Identify which cell holds the provided text, then report its [x, y] central coordinate. 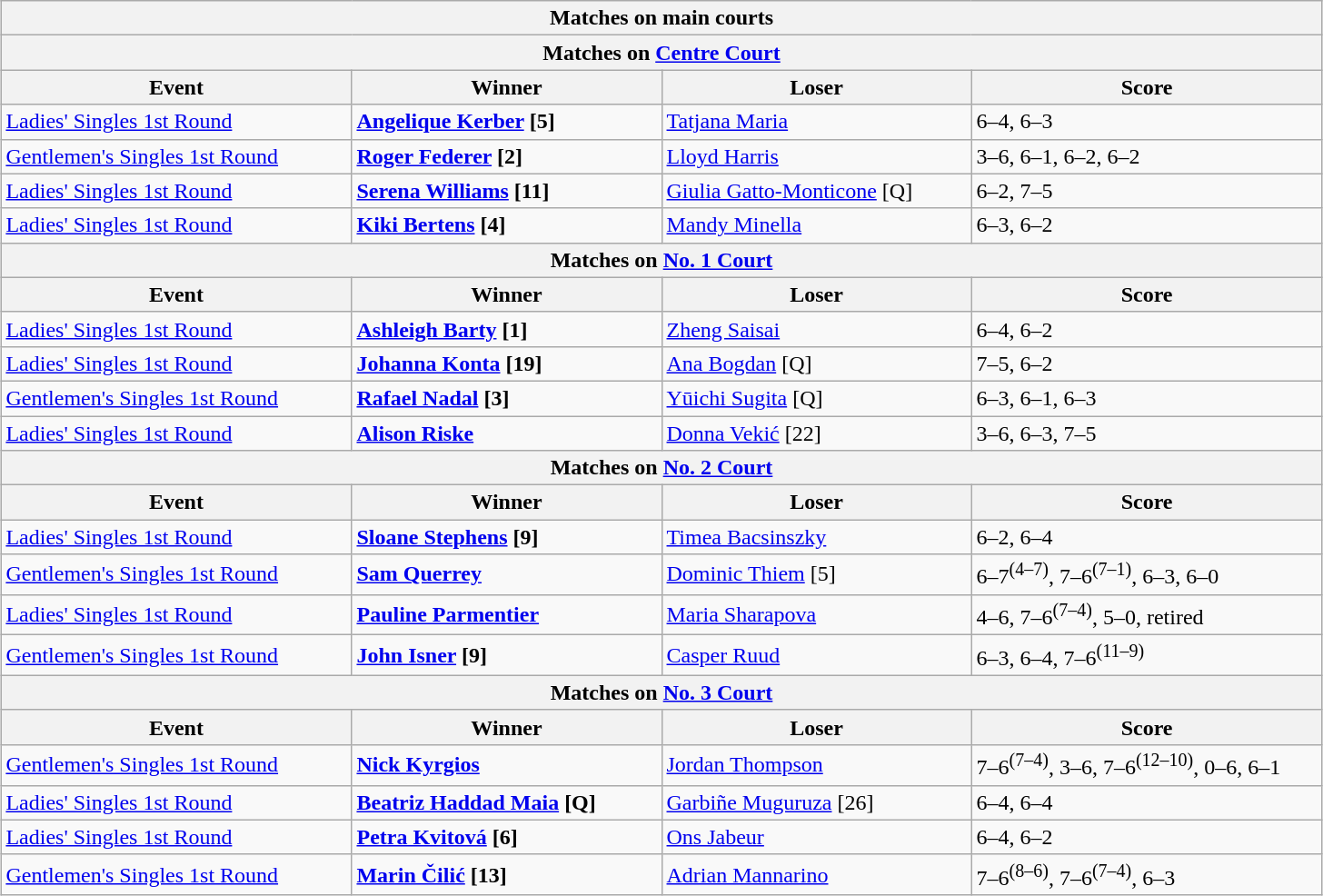
Casper Ruud [816, 656]
6–4, 6–4 [1147, 802]
Pauline Parmentier [507, 614]
Kiki Bertens [4] [507, 225]
6–4, 6–3 [1147, 122]
Beatriz Haddad Maia [Q] [507, 802]
7–6(8–6), 7–6(7–4), 6–3 [1147, 874]
Ons Jabeur [816, 837]
Ashleigh Barty [1] [507, 329]
7–6(7–4), 3–6, 7–6(12–10), 0–6, 6–1 [1147, 765]
Rafael Nadal [3] [507, 398]
Marin Čilić [13] [507, 874]
7–5, 6–2 [1147, 363]
Jordan Thompson [816, 765]
Tatjana Maria [816, 122]
Sloane Stephens [9] [507, 537]
Garbiñe Muguruza [26] [816, 802]
Alison Riske [507, 433]
3–6, 6–1, 6–2, 6–2 [1147, 156]
Maria Sharapova [816, 614]
Donna Vekić [22] [816, 433]
Johanna Konta [19] [507, 363]
Petra Kvitová [6] [507, 837]
Ana Bogdan [Q] [816, 363]
Matches on No. 3 Court [661, 692]
Matches on Centre Court [661, 53]
Timea Bacsinszky [816, 537]
Giulia Gatto-Monticone [Q] [816, 191]
John Isner [9] [507, 656]
6–2, 7–5 [1147, 191]
Matches on No. 1 Court [661, 260]
6–2, 6–4 [1147, 537]
Adrian Mannarino [816, 874]
6–3, 6–1, 6–3 [1147, 398]
Angelique Kerber [5] [507, 122]
Yūichi Sugita [Q] [816, 398]
6–7(4–7), 7–6(7–1), 6–3, 6–0 [1147, 574]
4–6, 7–6(7–4), 5–0, retired [1147, 614]
Matches on No. 2 Court [661, 468]
Dominic Thiem [5] [816, 574]
Serena Williams [11] [507, 191]
Zheng Saisai [816, 329]
3–6, 6–3, 7–5 [1147, 433]
Lloyd Harris [816, 156]
Nick Kyrgios [507, 765]
6–3, 6–4, 7–6(11–9) [1147, 656]
6–3, 6–2 [1147, 225]
Sam Querrey [507, 574]
Mandy Minella [816, 225]
Roger Federer [2] [507, 156]
Matches on main courts [661, 18]
